Scan for the cell matching the given text and deliver its [x, y] coordinate at center. 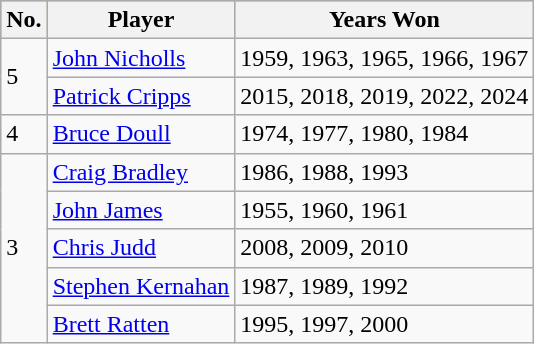
3 [24, 248]
John James [141, 210]
1986, 1988, 1993 [384, 172]
Patrick Cripps [141, 96]
Bruce Doull [141, 134]
No. [24, 20]
1959, 1963, 1965, 1966, 1967 [384, 58]
4 [24, 134]
Stephen Kernahan [141, 286]
1987, 1989, 1992 [384, 286]
1974, 1977, 1980, 1984 [384, 134]
Chris Judd [141, 248]
John Nicholls [141, 58]
Craig Bradley [141, 172]
2008, 2009, 2010 [384, 248]
1995, 1997, 2000 [384, 324]
Years Won [384, 20]
2015, 2018, 2019, 2022, 2024 [384, 96]
Brett Ratten [141, 324]
Player [141, 20]
5 [24, 77]
1955, 1960, 1961 [384, 210]
